Extract the (X, Y) coordinate from the center of the cell holding the provided text.  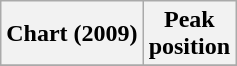
Chart (2009) (72, 34)
Peakposition (189, 34)
